Extract the (X, Y) coordinate from the center of the cell holding the provided text.  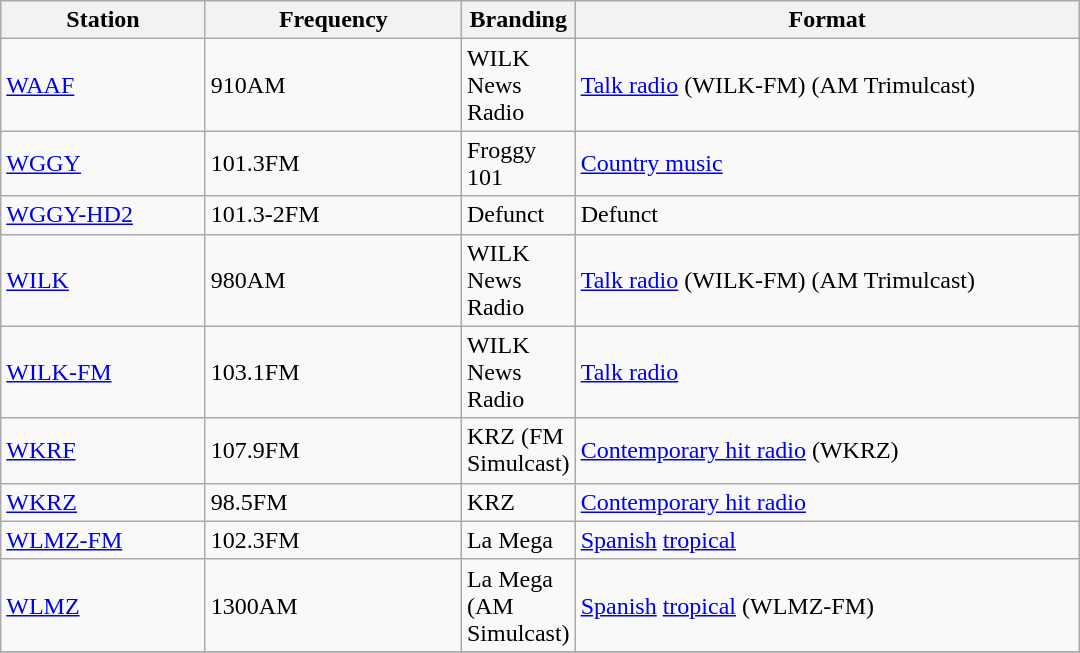
WAAF (104, 85)
WILK-FM (104, 372)
Spanish tropical (827, 540)
Station (104, 20)
910AM (333, 85)
98.5FM (333, 502)
WKRF (104, 450)
107.9FM (333, 450)
KRZ (518, 502)
Contemporary hit radio (827, 502)
103.1FM (333, 372)
Branding (518, 20)
Frequency (333, 20)
101.3-2FM (333, 215)
WLMZ-FM (104, 540)
La Mega (518, 540)
980AM (333, 280)
101.3FM (333, 164)
WGGY (104, 164)
Talk radio (827, 372)
WILK (104, 280)
WGGY-HD2 (104, 215)
Country music (827, 164)
La Mega (AM Simulcast) (518, 605)
Format (827, 20)
WKRZ (104, 502)
1300AM (333, 605)
102.3FM (333, 540)
WLMZ (104, 605)
KRZ (FM Simulcast) (518, 450)
Froggy 101 (518, 164)
Spanish tropical (WLMZ-FM) (827, 605)
Contemporary hit radio (WKRZ) (827, 450)
